Find where the given text appears and provide that cell's center as [X, Y] coordinate. 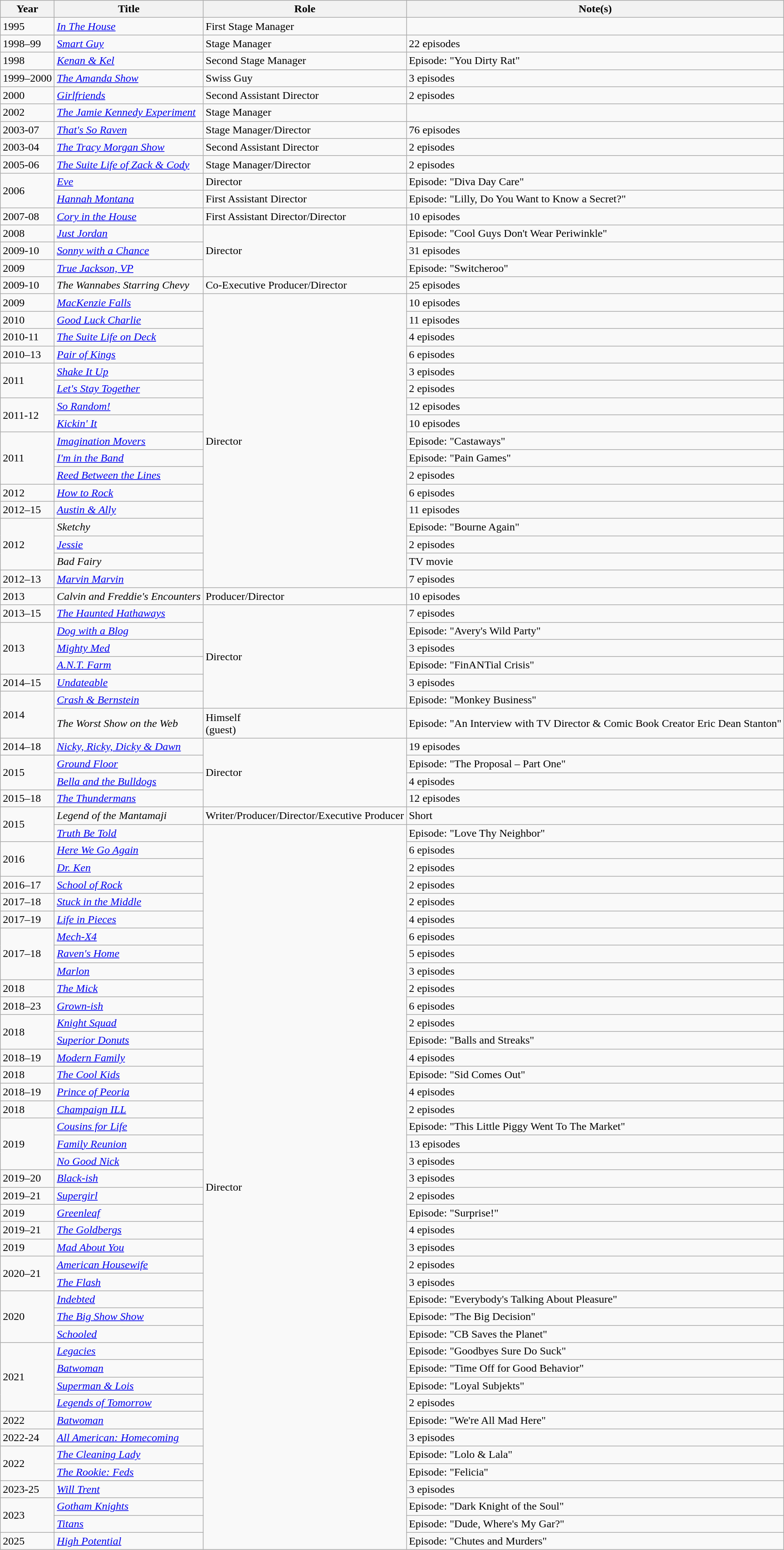
Sonny with a Chance [129, 251]
2022-24 [27, 1437]
No Good Nick [129, 1161]
In The House [129, 26]
2020 [27, 1316]
2010 [27, 320]
The Rookie: Feds [129, 1472]
Superman & Lois [129, 1386]
The Suite Life on Deck [129, 337]
I'm in the Band [129, 458]
Pair of Kings [129, 354]
1998 [27, 61]
Mighty Med [129, 648]
Himself(guest) [305, 723]
Episode: "Bourne Again" [595, 527]
Episode: "Castaways" [595, 441]
A.N.T. Farm [129, 665]
2023 [27, 1515]
Jessie [129, 544]
2020–21 [27, 1273]
Bad Fairy [129, 562]
Will Trent [129, 1489]
Champaign ILL [129, 1109]
The Wannabes Starring Chevy [129, 285]
2000 [27, 95]
Note(s) [595, 9]
The Cool Kids [129, 1075]
Marvin Marvin [129, 579]
The Tracy Morgan Show [129, 147]
All American: Homecoming [129, 1437]
Episode: "Loyal Subjekts" [595, 1386]
Episode: "Dude, Where's My Gar?" [595, 1524]
2003-04 [27, 147]
Swiss Guy [305, 78]
2015–18 [27, 799]
Truth Be Told [129, 833]
Kenan & Kel [129, 61]
2014 [27, 714]
Mech-X4 [129, 937]
High Potential [129, 1541]
Short [595, 816]
Ground Floor [129, 764]
Undateable [129, 682]
2011-12 [27, 415]
Bella and the Bulldogs [129, 781]
Episode: "The Big Decision" [595, 1316]
2025 [27, 1541]
First Assistant Director [305, 199]
The Haunted Hathaways [129, 613]
True Jackson, VP [129, 268]
Eve [129, 181]
Good Luck Charlie [129, 320]
Smart Guy [129, 44]
2008 [27, 234]
Episode: "The Proposal – Part One" [595, 764]
Episode: "This Little Piggy Went To The Market" [595, 1127]
Marlon [129, 971]
Episode: "We're All Mad Here" [595, 1420]
Year [27, 9]
First Stage Manager [305, 26]
2005-06 [27, 164]
Episode: "Lolo & Lala" [595, 1455]
76 episodes [595, 130]
2010–13 [27, 354]
Titans [129, 1524]
Episode: "Cool Guys Don't Wear Periwinkle" [595, 234]
Reed Between the Lines [129, 475]
Writer/Producer/Director/Executive Producer [305, 816]
2017–19 [27, 919]
Knight Squad [129, 1023]
Here We Go Again [129, 850]
Prince of Peoria [129, 1092]
Episode: "Love Thy Neighbor" [595, 833]
Legends of Tomorrow [129, 1403]
Episode: "Pain Games" [595, 458]
25 episodes [595, 285]
Episode: "Diva Day Care" [595, 181]
Kickin' It [129, 423]
Producer/Director [305, 596]
13 episodes [595, 1144]
School of Rock [129, 885]
2003-07 [27, 130]
Episode: "Time Off for Good Behavior" [595, 1369]
Modern Family [129, 1058]
Greenleaf [129, 1213]
Episode: "Balls and Streaks" [595, 1040]
2010-11 [27, 337]
Second Stage Manager [305, 61]
19 episodes [595, 746]
Episode: "Felicia" [595, 1472]
2018–23 [27, 1006]
2012–13 [27, 579]
2023-25 [27, 1489]
Grown-ish [129, 1006]
Crash & Bernstein [129, 700]
2016 [27, 859]
Legacies [129, 1351]
Superior Donuts [129, 1040]
22 episodes [595, 44]
2016–17 [27, 885]
Schooled [129, 1334]
Gotham Knights [129, 1506]
Episode: "Sid Comes Out" [595, 1075]
Imagination Movers [129, 441]
Just Jordan [129, 234]
Girlfriends [129, 95]
Episode: "Goodbyes Sure Do Suck" [595, 1351]
Episode: "Dark Knight of the Soul" [595, 1506]
The Thundermans [129, 799]
Episode: "You Dirty Rat" [595, 61]
The Jamie Kennedy Experiment [129, 113]
Mad About You [129, 1247]
2002 [27, 113]
Calvin and Freddie's Encounters [129, 596]
1999–2000 [27, 78]
Black-ish [129, 1178]
The Cleaning Lady [129, 1455]
Legend of the Mantamaji [129, 816]
Shake It Up [129, 372]
Family Reunion [129, 1144]
Cousins for Life [129, 1127]
Nicky, Ricky, Dicky & Dawn [129, 746]
2006 [27, 190]
TV movie [595, 562]
Let's Stay Together [129, 389]
2019–20 [27, 1178]
The Flash [129, 1282]
2012–15 [27, 510]
Episode: "An Interview with TV Director & Comic Book Creator Eric Dean Stanton" [595, 723]
2007-08 [27, 216]
Episode: "Everybody's Talking About Pleasure" [595, 1299]
Episode: "Lilly, Do You Want to Know a Secret?" [595, 199]
5 episodes [595, 954]
The Big Show Show [129, 1316]
The Suite Life of Zack & Cody [129, 164]
2013–15 [27, 613]
Title [129, 9]
Sketchy [129, 527]
2014–15 [27, 682]
2014–18 [27, 746]
Life in Pieces [129, 919]
Austin & Ally [129, 510]
Episode: "Switcheroo" [595, 268]
Episode: "Avery's Wild Party" [595, 631]
The Worst Show on the Web [129, 723]
Role [305, 9]
That's So Raven [129, 130]
How to Rock [129, 492]
First Assistant Director/Director [305, 216]
Indebted [129, 1299]
Dog with a Blog [129, 631]
Episode: "Surprise!" [595, 1213]
Hannah Montana [129, 199]
Supergirl [129, 1196]
1995 [27, 26]
Episode: "Monkey Business" [595, 700]
The Goldbergs [129, 1230]
1998–99 [27, 44]
Episode: "FinANTial Crisis" [595, 665]
Co-Executive Producer/Director [305, 285]
The Amanda Show [129, 78]
American Housewife [129, 1265]
Episode: "CB Saves the Planet" [595, 1334]
Dr. Ken [129, 868]
So Random! [129, 406]
31 episodes [595, 251]
2021 [27, 1377]
Stuck in the Middle [129, 902]
The Mick [129, 988]
Episode: "Chutes and Murders" [595, 1541]
Raven's Home [129, 954]
Cory in the House [129, 216]
MacKenzie Falls [129, 303]
